Provide the [x, y] coordinate of the cell's center where the given text is located.  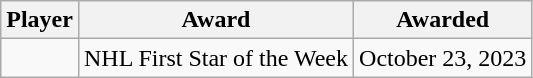
Awarded [443, 20]
Player [40, 20]
Award [216, 20]
NHL First Star of the Week [216, 58]
October 23, 2023 [443, 58]
